For the text-containing cell, return its midpoint in [x, y] coordinate format. 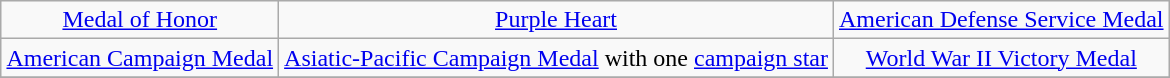
World War II Victory Medal [1001, 58]
Asiatic-Pacific Campaign Medal with one campaign star [556, 58]
Medal of Honor [140, 20]
Purple Heart [556, 20]
American Defense Service Medal [1001, 20]
American Campaign Medal [140, 58]
